Provide the [X, Y] coordinate of the cell's center where the given text is located.  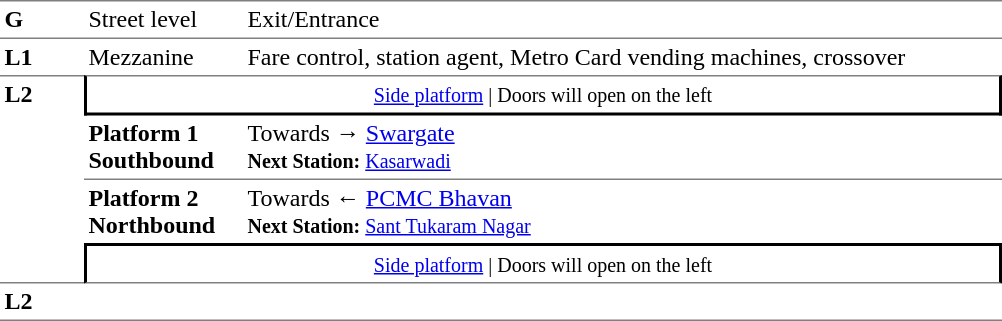
Mezzanine [164, 57]
Platform 2Northbound [164, 212]
Street level [164, 20]
Fare control, station agent, Metro Card vending machines, crossover [622, 57]
Platform 1Southbound [164, 148]
Exit/Entrance [622, 20]
Towards ← PCMC BhavanNext Station: Sant Tukaram Nagar [622, 212]
G [42, 20]
L1 [42, 57]
Towards → SwargateNext Station: Kasarwadi [622, 148]
L2 [42, 179]
